From the cell containing the given text, extract its center point as [X, Y] coordinate. 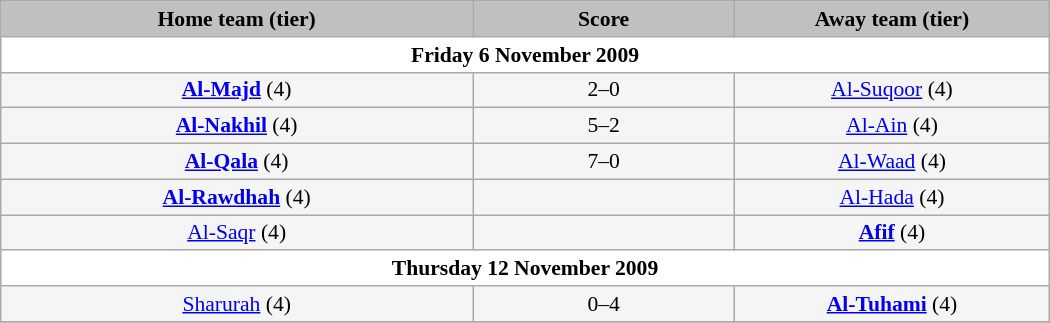
Al-Rawdhah (4) [237, 197]
Al-Hada (4) [892, 197]
Thursday 12 November 2009 [525, 269]
Al-Ain (4) [892, 126]
Score [604, 19]
2–0 [604, 90]
Al-Qala (4) [237, 162]
Al-Nakhil (4) [237, 126]
Afif (4) [892, 233]
Al-Saqr (4) [237, 233]
Away team (tier) [892, 19]
Sharurah (4) [237, 304]
0–4 [604, 304]
Al-Waad (4) [892, 162]
5–2 [604, 126]
Al-Suqoor (4) [892, 90]
Al-Majd (4) [237, 90]
7–0 [604, 162]
Friday 6 November 2009 [525, 55]
Al-Tuhami (4) [892, 304]
Home team (tier) [237, 19]
